Find where the given text appears and provide that cell's center as [X, Y] coordinate. 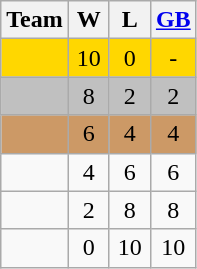
GB [173, 20]
W [88, 20]
L [130, 20]
Team [35, 20]
- [173, 58]
